Capture the cell that displays the provided text and extract its [x, y] central coordinate. 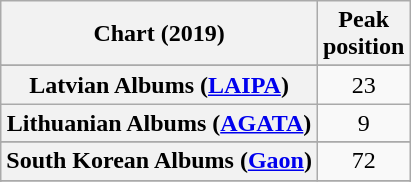
Peakposition [363, 34]
South Korean Albums (Gaon) [160, 161]
9 [363, 123]
Latvian Albums (LAIPA) [160, 85]
Lithuanian Albums (AGATA) [160, 123]
Chart (2019) [160, 34]
23 [363, 85]
72 [363, 161]
